Capture the cell that displays the provided text and extract its (X, Y) central coordinate. 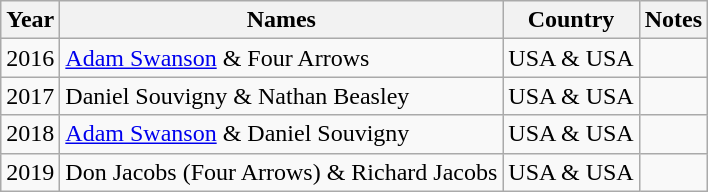
Country (571, 20)
2019 (30, 172)
Adam Swanson & Four Arrows (282, 58)
Names (282, 20)
Adam Swanson & Daniel Souvigny (282, 134)
2017 (30, 96)
Year (30, 20)
Daniel Souvigny & Nathan Beasley (282, 96)
Notes (673, 20)
2016 (30, 58)
2018 (30, 134)
Don Jacobs (Four Arrows) & Richard Jacobs (282, 172)
